Scan for the cell matching the given text and deliver its (X, Y) coordinate at center. 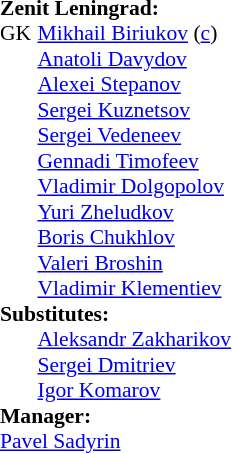
Gennadi Timofeev (135, 161)
Vladimir Dolgopolov (135, 187)
Igor Komarov (135, 391)
GK (19, 33)
Mikhail Biriukov (c) (135, 33)
Sergei Kuznetsov (135, 110)
Sergei Dmitriev (135, 365)
Aleksandr Zakharikov (135, 339)
Yuri Zheludkov (135, 212)
Sergei Vedeneev (135, 135)
Valeri Broshin (135, 263)
Alexei Stepanov (135, 85)
Vladimir Klementiev (135, 289)
Boris Chukhlov (135, 237)
Manager: (116, 416)
Anatoli Davydov (135, 59)
Substitutes: (116, 314)
